For the text-containing cell, return its midpoint in [x, y] coordinate format. 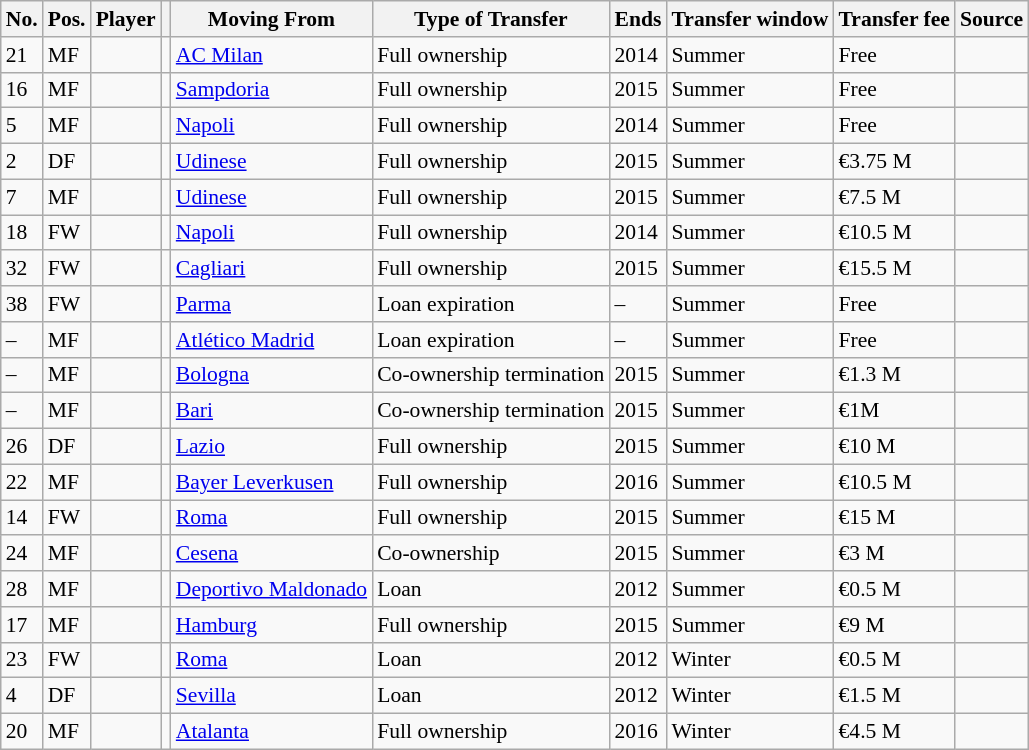
Atalanta [272, 732]
€1M [894, 411]
Bologna [272, 375]
€4.5 M [894, 732]
Player [126, 19]
Atlético Madrid [272, 340]
€3.75 M [894, 162]
Moving From [272, 19]
20 [22, 732]
16 [22, 90]
7 [22, 197]
32 [22, 269]
Ends [638, 19]
24 [22, 554]
Transfer fee [894, 19]
€15.5 M [894, 269]
Co-ownership [490, 554]
€10 M [894, 447]
€3 M [894, 554]
17 [22, 625]
Cesena [272, 554]
AC Milan [272, 55]
22 [22, 482]
€15 M [894, 518]
€9 M [894, 625]
€7.5 M [894, 197]
23 [22, 660]
28 [22, 589]
Transfer window [750, 19]
Cagliari [272, 269]
Source [992, 19]
Bari [272, 411]
21 [22, 55]
Type of Transfer [490, 19]
14 [22, 518]
Parma [272, 304]
26 [22, 447]
No. [22, 19]
Deportivo Maldonado [272, 589]
Sampdoria [272, 90]
Lazio [272, 447]
2 [22, 162]
Bayer Leverkusen [272, 482]
Sevilla [272, 696]
Hamburg [272, 625]
4 [22, 696]
€1.5 M [894, 696]
€1.3 M [894, 375]
18 [22, 233]
5 [22, 126]
Pos. [67, 19]
38 [22, 304]
